Scan for the cell matching the given text and deliver its (X, Y) coordinate at center. 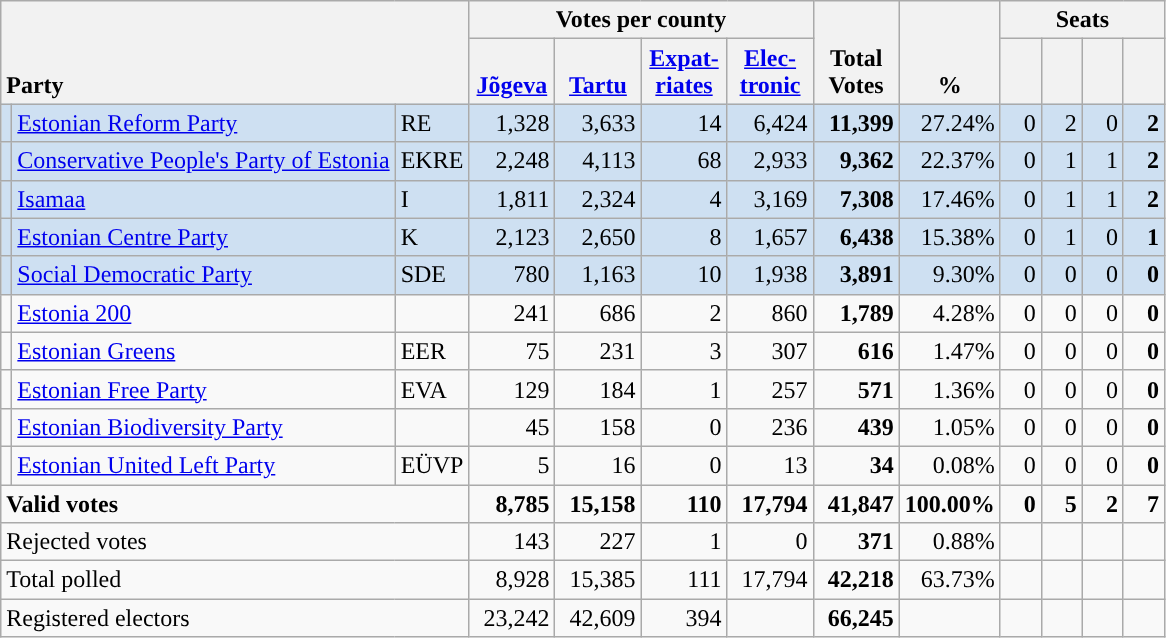
860 (770, 313)
241 (512, 313)
Estonia 200 (204, 313)
257 (770, 389)
41,847 (856, 503)
Elec- tronic (770, 72)
Total polled (235, 580)
6,438 (856, 237)
307 (770, 351)
3,891 (856, 275)
571 (856, 389)
Votes per county (641, 20)
9,362 (856, 161)
371 (856, 542)
1,163 (598, 275)
Conservative People's Party of Estonia (204, 161)
9.30% (950, 275)
439 (856, 427)
616 (856, 351)
686 (598, 313)
8 (684, 237)
0.88% (950, 542)
8,928 (512, 580)
14 (684, 123)
129 (512, 389)
Valid votes (235, 503)
2,324 (598, 199)
4,113 (598, 161)
4.28% (950, 313)
8,785 (512, 503)
Rejected votes (235, 542)
236 (770, 427)
Tartu (598, 72)
7 (1144, 503)
100.00% (950, 503)
Jõgeva (512, 72)
Estonian Reform Party (204, 123)
15,158 (598, 503)
I (432, 199)
1.47% (950, 351)
1,938 (770, 275)
3,633 (598, 123)
1,811 (512, 199)
0.08% (950, 465)
1.05% (950, 427)
1,657 (770, 237)
Isamaa (204, 199)
Estonian Free Party (204, 389)
231 (598, 351)
1.36% (950, 389)
Estonian United Left Party (204, 465)
Estonian Biodiversity Party (204, 427)
SDE (432, 275)
Social Democratic Party (204, 275)
K (432, 237)
1,789 (856, 313)
15,385 (598, 580)
7,308 (856, 199)
10 (684, 275)
2,933 (770, 161)
42,218 (856, 580)
Estonian Centre Party (204, 237)
Registered electors (235, 618)
EKRE (432, 161)
2,650 (598, 237)
22.37% (950, 161)
111 (684, 580)
3 (684, 351)
EÜVP (432, 465)
3,169 (770, 199)
158 (598, 427)
780 (512, 275)
11,399 (856, 123)
184 (598, 389)
17.46% (950, 199)
45 (512, 427)
RE (432, 123)
23,242 (512, 618)
143 (512, 542)
16 (598, 465)
4 (684, 199)
110 (684, 503)
EVA (432, 389)
227 (598, 542)
34 (856, 465)
1,328 (512, 123)
27.24% (950, 123)
Seats (1082, 20)
Estonian Greens (204, 351)
68 (684, 161)
75 (512, 351)
66,245 (856, 618)
Expat- riates (684, 72)
394 (684, 618)
13 (770, 465)
2,123 (512, 237)
6,424 (770, 123)
63.73% (950, 580)
Total Votes (856, 52)
% (950, 52)
42,609 (598, 618)
15.38% (950, 237)
2,248 (512, 161)
Party (235, 52)
EER (432, 351)
